Scan for the cell matching the given text and deliver its (x, y) coordinate at center. 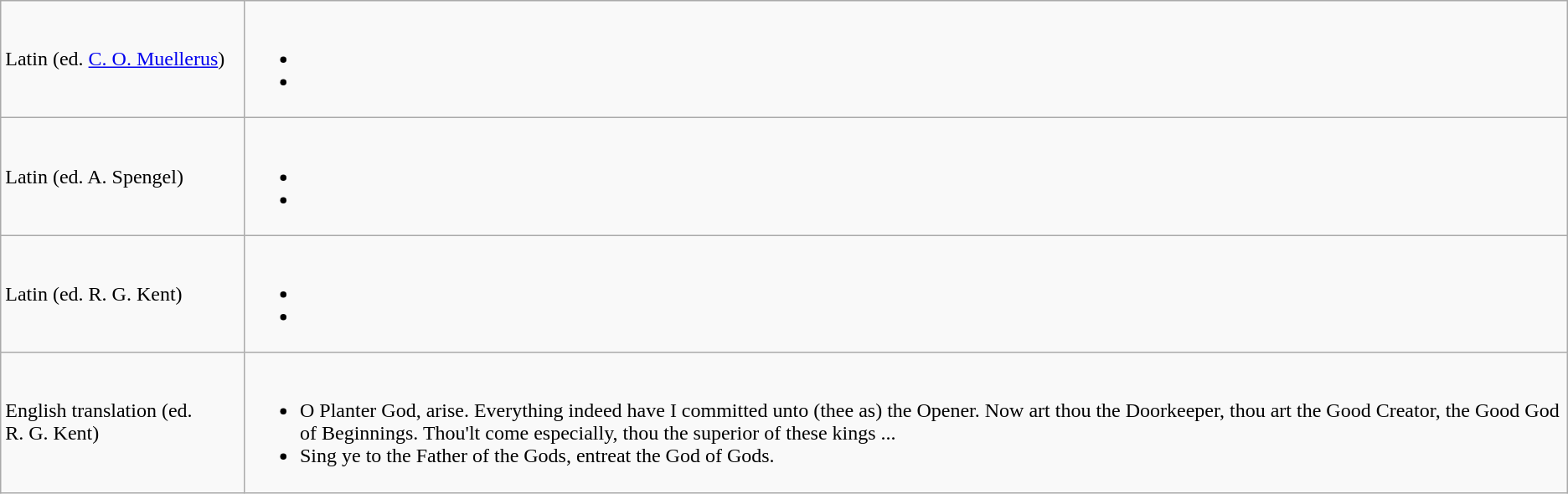
English translation (ed. R. G. Kent) (123, 422)
Latin (ed. R. G. Kent) (123, 294)
Latin (ed. C. O. Muellerus) (123, 59)
Latin (ed. A. Spengel) (123, 177)
